Pinpoint the cell where the given text exists, returning its (X, Y) midpoint coordinate. 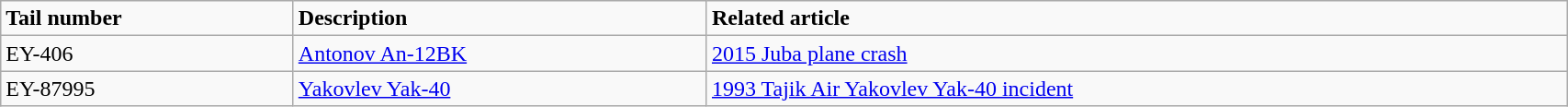
Description (500, 18)
Tail number (147, 18)
2015 Juba plane crash (1136, 53)
Related article (1136, 18)
Antonov An-12BK (500, 53)
EY-87995 (147, 89)
Yakovlev Yak-40 (500, 89)
1993 Tajik Air Yakovlev Yak-40 incident (1136, 89)
EY-406 (147, 53)
